Provide the [x, y] coordinate of the cell's center where the given text is located.  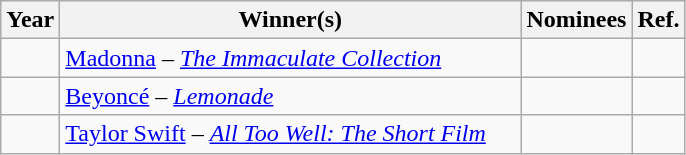
Year [30, 20]
Nominees [576, 20]
Ref. [658, 20]
Beyoncé – Lemonade [290, 96]
Madonna – The Immaculate Collection [290, 58]
Taylor Swift – All Too Well: The Short Film [290, 134]
Winner(s) [290, 20]
